Determine the [x, y] coordinate at the center of the cell enclosing the given text.  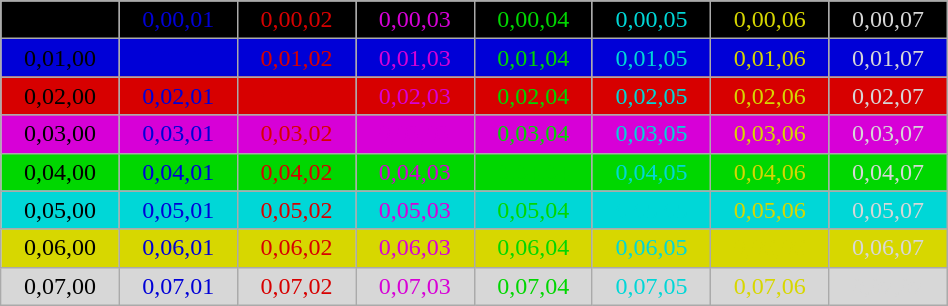
0,02,07 [888, 96]
0,00,01 [178, 20]
0,01,00 [60, 58]
0,03,00 [60, 134]
0,07,03 [415, 286]
0,07,02 [296, 286]
0,05,02 [296, 210]
0,04,00 [60, 172]
0,03,05 [651, 134]
0,02,01 [178, 96]
0,07,00 [60, 286]
0,04,07 [888, 172]
0,00,03 [415, 20]
0,01,01 [178, 58]
0,03,07 [888, 134]
0,02,02 [296, 96]
0,03,04 [533, 134]
0,03,01 [178, 134]
0,02,06 [770, 96]
0,00,05 [651, 20]
0,04,04 [533, 172]
0,03,02 [296, 134]
0,05,00 [60, 210]
0,01,02 [296, 58]
0,01,03 [415, 58]
0,04,02 [296, 172]
0,07,04 [533, 286]
0,02,03 [415, 96]
0,00,04 [533, 20]
0,07,06 [770, 286]
0,04,01 [178, 172]
0,04,06 [770, 172]
0,06,04 [533, 248]
0,06,00 [60, 248]
0,03,03 [415, 134]
0,00,06 [770, 20]
0,05,06 [770, 210]
0,04,03 [415, 172]
0,05,01 [178, 210]
0,06,07 [888, 248]
0,05,07 [888, 210]
0,02,00 [60, 96]
0,05,03 [415, 210]
0,01,06 [770, 58]
0,00,02 [296, 20]
0,01,05 [651, 58]
0,07,01 [178, 286]
0,03,06 [770, 134]
0,00,00 [60, 20]
0,07,07 [888, 286]
0,00,07 [888, 20]
0,06,01 [178, 248]
0,02,04 [533, 96]
0,04,05 [651, 172]
0,05,04 [533, 210]
0,01,04 [533, 58]
0,05,05 [651, 210]
0,06,03 [415, 248]
0,07,05 [651, 286]
0,06,05 [651, 248]
0,06,02 [296, 248]
0,01,07 [888, 58]
0,06,06 [770, 248]
0,02,05 [651, 96]
